Determine the (x, y) coordinate at the center of the cell enclosing the given text.  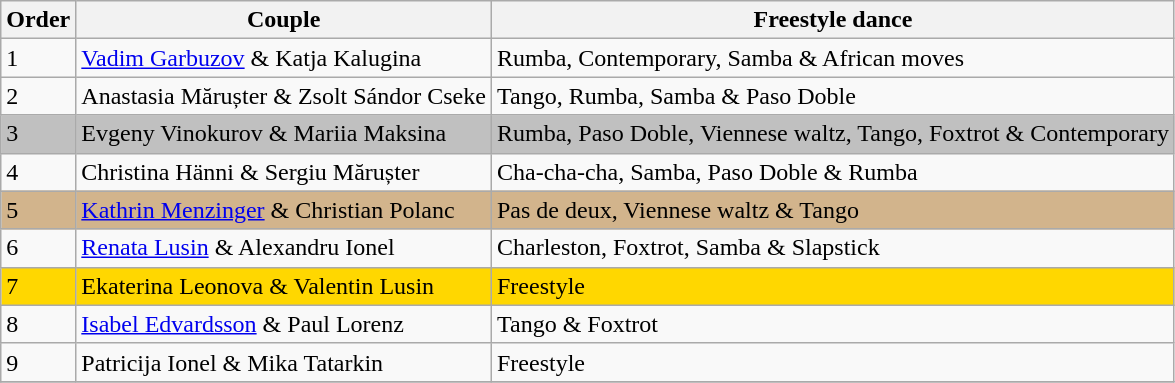
3 (38, 134)
Isabel Edvardsson & Paul Lorenz (284, 324)
Charleston, Foxtrot, Samba & Slapstick (832, 248)
Rumba, Paso Doble, Viennese waltz, Tango, Foxtrot & Contemporary (832, 134)
Ekaterina Leonova & Valentin Lusin (284, 286)
Couple (284, 20)
Tango & Foxtrot (832, 324)
Kathrin Menzinger & Christian Polanc (284, 210)
Anastasia Mărușter & Zsolt Sándor Cseke (284, 96)
7 (38, 286)
Vadim Garbuzov & Katja Kalugina (284, 58)
Renata Lusin & Alexandru Ionel (284, 248)
4 (38, 172)
Rumba, Contemporary, Samba & African moves (832, 58)
8 (38, 324)
Order (38, 20)
Cha-cha-cha, Samba, Paso Doble & Rumba (832, 172)
Patricija Ionel & Mika Tatarkin (284, 362)
2 (38, 96)
1 (38, 58)
5 (38, 210)
9 (38, 362)
Freestyle dance (832, 20)
Pas de deux, Viennese waltz & Tango (832, 210)
6 (38, 248)
Christina Hänni & Sergiu Mărușter (284, 172)
Evgeny Vinokurov & Mariia Maksina (284, 134)
Tango, Rumba, Samba & Paso Doble (832, 96)
